Scan for the cell matching the given text and deliver its [X, Y] coordinate at center. 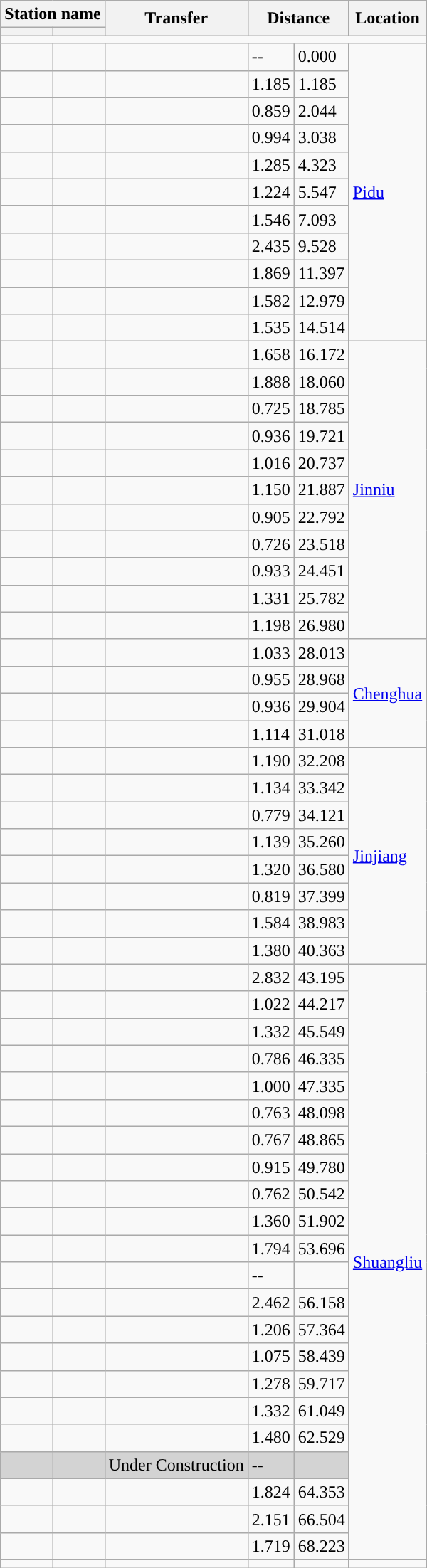
24.451 [322, 571]
26.980 [322, 625]
45.549 [322, 1032]
0.000 [322, 57]
48.865 [322, 1140]
Location [387, 18]
1.584 [270, 923]
18.785 [322, 409]
12.979 [322, 301]
1.075 [270, 1357]
1.278 [270, 1384]
34.121 [322, 815]
49.780 [322, 1167]
66.504 [322, 1519]
40.363 [322, 950]
46.335 [322, 1059]
2.044 [322, 111]
59.717 [322, 1384]
2.832 [270, 978]
0.933 [270, 571]
48.098 [322, 1113]
Chenghua [387, 693]
16.172 [322, 355]
0.726 [270, 544]
0.955 [270, 679]
1.320 [270, 869]
53.696 [322, 1249]
1.888 [270, 382]
0.763 [270, 1113]
20.737 [322, 463]
0.915 [270, 1167]
0.905 [270, 517]
23.518 [322, 544]
1.546 [270, 219]
1.114 [270, 733]
19.721 [322, 436]
1.535 [270, 328]
1.794 [270, 1249]
1.190 [270, 761]
35.260 [322, 842]
43.195 [322, 978]
2.462 [270, 1303]
0.779 [270, 815]
5.547 [322, 192]
47.335 [322, 1086]
Under Construction [176, 1465]
1.150 [270, 490]
1.824 [270, 1492]
38.983 [322, 923]
1.869 [270, 273]
62.529 [322, 1438]
0.819 [270, 896]
9.528 [322, 246]
1.134 [270, 788]
1.033 [270, 652]
64.353 [322, 1492]
Station name [53, 14]
50.542 [322, 1194]
11.397 [322, 273]
33.342 [322, 788]
0.725 [270, 409]
Shuangliu [387, 1262]
29.904 [322, 706]
58.439 [322, 1357]
0.762 [270, 1194]
21.887 [322, 490]
1.380 [270, 950]
28.013 [322, 652]
0.994 [270, 138]
1.206 [270, 1330]
Transfer [176, 18]
57.364 [322, 1330]
4.323 [322, 165]
1.360 [270, 1222]
1.139 [270, 842]
0.786 [270, 1059]
0.859 [270, 111]
56.158 [322, 1303]
25.782 [322, 598]
22.792 [322, 517]
51.902 [322, 1222]
36.580 [322, 869]
Pidu [387, 192]
1.331 [270, 598]
1.198 [270, 625]
Distance [298, 18]
68.223 [322, 1546]
14.514 [322, 328]
28.968 [322, 679]
44.217 [322, 1005]
Jinniu [387, 491]
1.016 [270, 463]
1.000 [270, 1086]
1.480 [270, 1438]
2.151 [270, 1519]
0.767 [270, 1140]
1.285 [270, 165]
1.224 [270, 192]
1.719 [270, 1546]
3.038 [322, 138]
1.022 [270, 1005]
37.399 [322, 896]
18.060 [322, 382]
1.658 [270, 355]
1.582 [270, 301]
2.435 [270, 246]
Jinjiang [387, 856]
7.093 [322, 219]
32.208 [322, 761]
61.049 [322, 1411]
31.018 [322, 733]
